Output the [X, Y] coordinate of the center of the cell containing the given text.  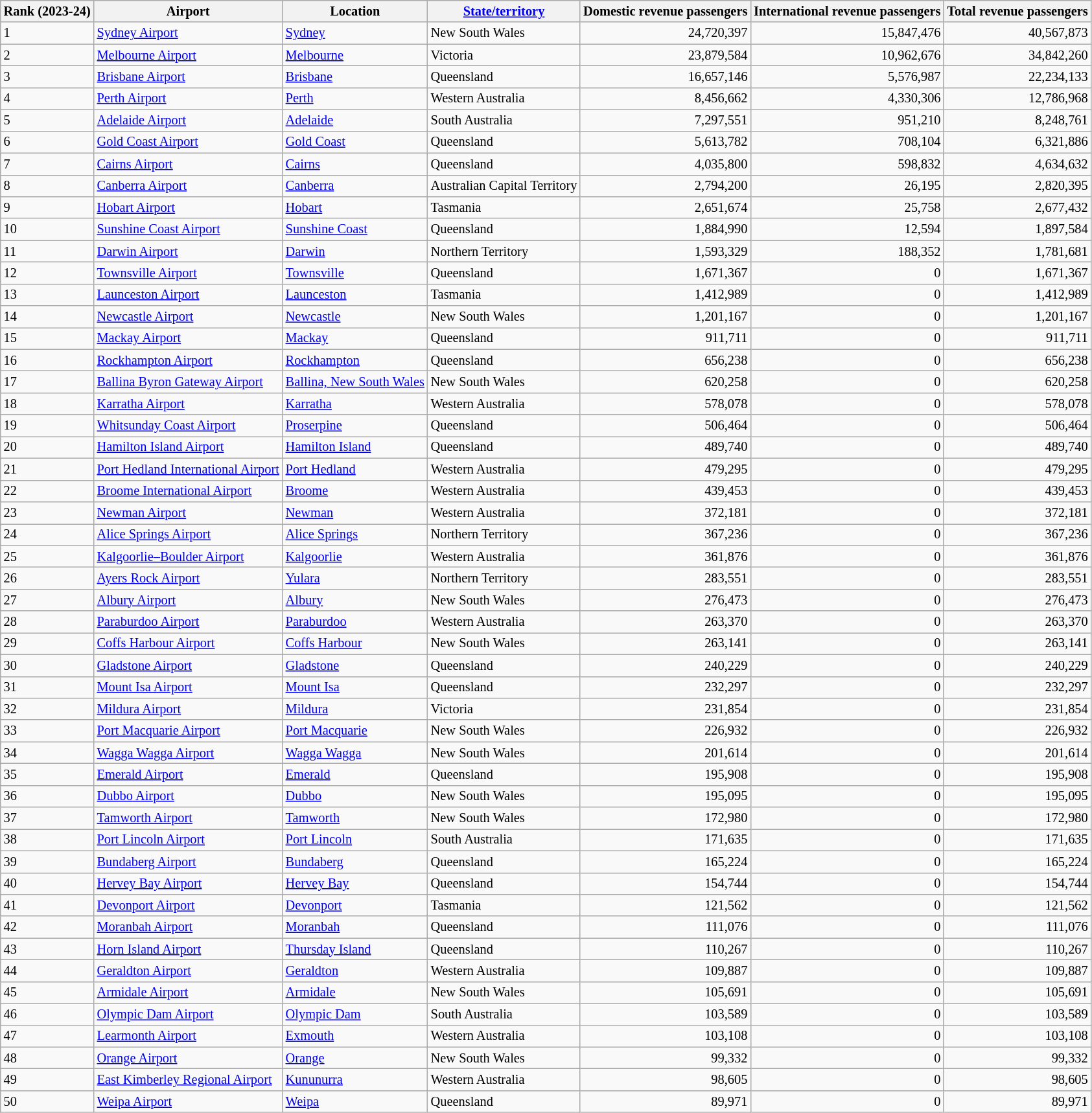
16,657,146 [665, 76]
43 [47, 949]
Coffs Harbour [355, 643]
Ayers Rock Airport [188, 578]
33 [47, 731]
Dubbo Airport [188, 796]
Kalgoorlie–Boulder Airport [188, 556]
Location [355, 11]
Hamilton Island [355, 447]
2 [47, 55]
7,297,551 [665, 120]
18 [47, 404]
12,594 [847, 229]
40 [47, 884]
Olympic Dam Airport [188, 1015]
Cairns Airport [188, 164]
Emerald [355, 774]
Wagga Wagga Airport [188, 753]
2,677,432 [1017, 207]
Bundaberg [355, 862]
19 [47, 426]
Port Macquarie [355, 731]
Gold Coast Airport [188, 142]
10 [47, 229]
49 [47, 1080]
15,847,476 [847, 33]
41 [47, 905]
Tamworth [355, 818]
2,794,200 [665, 186]
Newman [355, 512]
8,248,761 [1017, 120]
Alice Springs [355, 534]
Geraldton Airport [188, 970]
Olympic Dam [355, 1015]
26 [47, 578]
48 [47, 1058]
Melbourne [355, 55]
Sydney Airport [188, 33]
Mildura [355, 709]
3 [47, 76]
Yulara [355, 578]
Moranbah Airport [188, 927]
Ballina Byron Gateway Airport [188, 382]
Wagga Wagga [355, 753]
38 [47, 840]
Darwin Airport [188, 251]
Brisbane [355, 76]
Newman Airport [188, 512]
34,842,260 [1017, 55]
Emerald Airport [188, 774]
47 [47, 1036]
36 [47, 796]
29 [47, 643]
5,576,987 [847, 76]
44 [47, 970]
Domestic revenue passengers [665, 11]
4 [47, 98]
10,962,676 [847, 55]
Sydney [355, 33]
Newcastle [355, 317]
Newcastle Airport [188, 317]
28 [47, 622]
Whitsunday Coast Airport [188, 426]
Gold Coast [355, 142]
Alice Springs Airport [188, 534]
1,897,584 [1017, 229]
7 [47, 164]
27 [47, 600]
598,832 [847, 164]
Learmonth Airport [188, 1036]
Weipa Airport [188, 1101]
1,593,329 [665, 251]
13 [47, 295]
Adelaide Airport [188, 120]
12,786,968 [1017, 98]
8,456,662 [665, 98]
Sunshine Coast Airport [188, 229]
Port Lincoln Airport [188, 840]
Canberra Airport [188, 186]
Townsville Airport [188, 273]
Karratha Airport [188, 404]
Geraldton [355, 970]
Adelaide [355, 120]
Airport [188, 11]
Rank (2023-24) [47, 11]
24,720,397 [665, 33]
23 [47, 512]
24 [47, 534]
Darwin [355, 251]
22,234,133 [1017, 76]
4,035,800 [665, 164]
Orange Airport [188, 1058]
Albury [355, 600]
45 [47, 993]
Weipa [355, 1101]
1 [47, 33]
Coffs Harbour Airport [188, 643]
16 [47, 360]
Port Lincoln [355, 840]
40,567,873 [1017, 33]
8 [47, 186]
1,884,990 [665, 229]
Albury Airport [188, 600]
Launceston Airport [188, 295]
17 [47, 382]
Mount Isa [355, 687]
4,330,306 [847, 98]
Kalgoorlie [355, 556]
20 [47, 447]
Canberra [355, 186]
708,104 [847, 142]
Rockhampton Airport [188, 360]
Mackay [355, 338]
Bundaberg Airport [188, 862]
Townsville [355, 273]
Total revenue passengers [1017, 11]
22 [47, 491]
23,879,584 [665, 55]
12 [47, 273]
Karratha [355, 404]
37 [47, 818]
15 [47, 338]
Armidale [355, 993]
32 [47, 709]
Mildura Airport [188, 709]
Launceston [355, 295]
East Kimberley Regional Airport [188, 1080]
2,651,674 [665, 207]
Broome [355, 491]
Kununurra [355, 1080]
Ballina, New South Wales [355, 382]
34 [47, 753]
Port Hedland International Airport [188, 469]
5,613,782 [665, 142]
1,781,681 [1017, 251]
35 [47, 774]
Perth Airport [188, 98]
9 [47, 207]
Proserpine [355, 426]
Australian Capital Territory [504, 186]
6,321,886 [1017, 142]
Hobart [355, 207]
4,634,632 [1017, 164]
951,210 [847, 120]
Thursday Island [355, 949]
Moranbah [355, 927]
Gladstone [355, 665]
25,758 [847, 207]
Orange [355, 1058]
14 [47, 317]
21 [47, 469]
46 [47, 1015]
Mount Isa Airport [188, 687]
Brisbane Airport [188, 76]
42 [47, 927]
30 [47, 665]
Cairns [355, 164]
Gladstone Airport [188, 665]
Hervey Bay Airport [188, 884]
Port Macquarie Airport [188, 731]
50 [47, 1101]
Port Hedland [355, 469]
Armidale Airport [188, 993]
6 [47, 142]
31 [47, 687]
Paraburdoo Airport [188, 622]
Perth [355, 98]
5 [47, 120]
Mackay Airport [188, 338]
Broome International Airport [188, 491]
Melbourne Airport [188, 55]
Sunshine Coast [355, 229]
Paraburdoo [355, 622]
Devonport [355, 905]
Rockhampton [355, 360]
39 [47, 862]
25 [47, 556]
Exmouth [355, 1036]
Hervey Bay [355, 884]
Hamilton Island Airport [188, 447]
26,195 [847, 186]
Dubbo [355, 796]
International revenue passengers [847, 11]
Tamworth Airport [188, 818]
2,820,395 [1017, 186]
State/territory [504, 11]
188,352 [847, 251]
Hobart Airport [188, 207]
Devonport Airport [188, 905]
11 [47, 251]
Horn Island Airport [188, 949]
